Find where the given text appears and provide that cell's center as [x, y] coordinate. 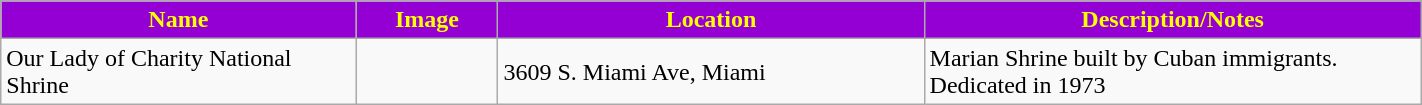
Location [711, 20]
Marian Shrine built by Cuban immigrants. Dedicated in 1973 [1172, 72]
Name [178, 20]
Our Lady of Charity National Shrine [178, 72]
3609 S. Miami Ave, Miami [711, 72]
Image [427, 20]
Description/Notes [1172, 20]
